Identify which cell holds the provided text, then report its [X, Y] central coordinate. 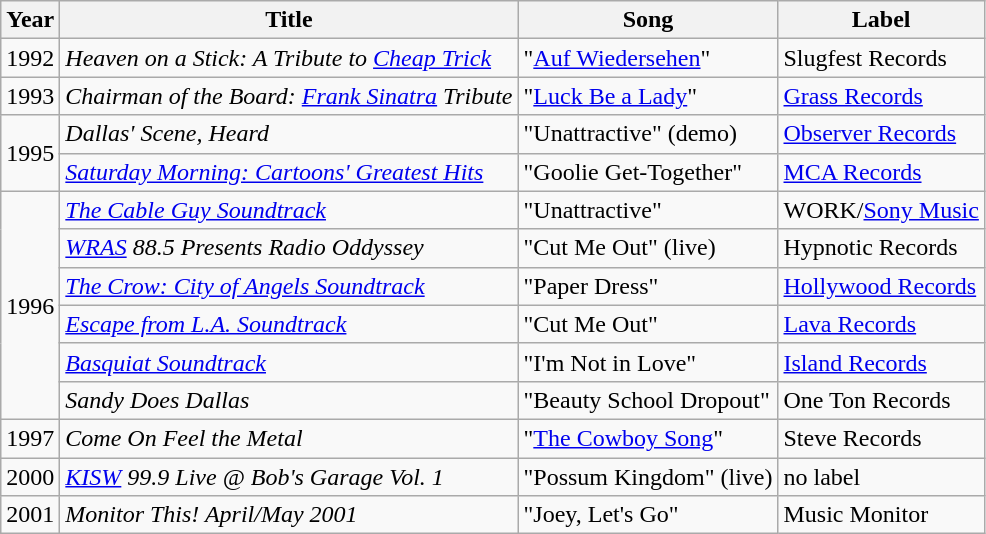
Chairman of the Board: Frank Sinatra Tribute [289, 96]
Come On Feel the Metal [289, 438]
KISW 99.9 Live @ Bob's Garage Vol. 1 [289, 477]
2000 [30, 477]
"Cut Me Out" (live) [648, 248]
"I'm Not in Love" [648, 362]
WORK/Sony Music [881, 210]
no label [881, 477]
1997 [30, 438]
"Goolie Get-Together" [648, 172]
Basquiat Soundtrack [289, 362]
Sandy Does Dallas [289, 400]
Heaven on a Stick: A Tribute to Cheap Trick [289, 58]
1996 [30, 305]
The Cable Guy Soundtrack [289, 210]
"Unattractive" (demo) [648, 134]
Slugfest Records [881, 58]
"Possum Kingdom" (live) [648, 477]
2001 [30, 515]
"Auf Wiedersehen" [648, 58]
"Luck Be a Lady" [648, 96]
Saturday Morning: Cartoons' Greatest Hits [289, 172]
"Unattractive" [648, 210]
Island Records [881, 362]
Song [648, 20]
MCA Records [881, 172]
Hypnotic Records [881, 248]
"Joey, Let's Go" [648, 515]
One Ton Records [881, 400]
Music Monitor [881, 515]
1993 [30, 96]
Hollywood Records [881, 286]
"The Cowboy Song" [648, 438]
Year [30, 20]
"Paper Dress" [648, 286]
Grass Records [881, 96]
WRAS 88.5 Presents Radio Oddyssey [289, 248]
"Cut Me Out" [648, 324]
Lava Records [881, 324]
Observer Records [881, 134]
Title [289, 20]
Escape from L.A. Soundtrack [289, 324]
1995 [30, 153]
The Crow: City of Angels Soundtrack [289, 286]
"Beauty School Dropout" [648, 400]
Label [881, 20]
1992 [30, 58]
Steve Records [881, 438]
Dallas' Scene, Heard [289, 134]
Monitor This! April/May 2001 [289, 515]
